Determine the (X, Y) coordinate at the center of the cell enclosing the given text.  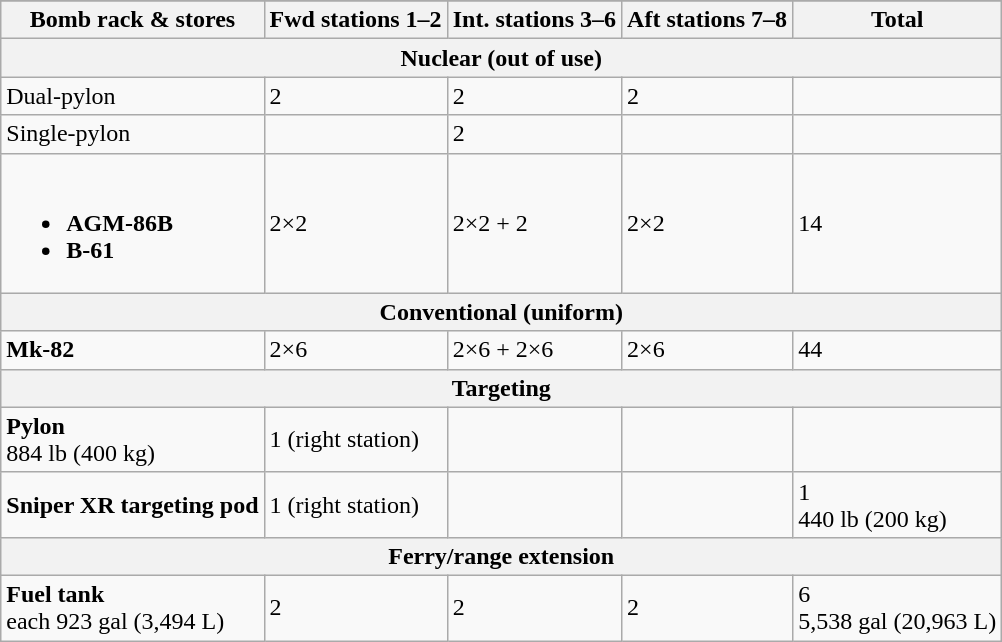
2×6 + 2×6 (534, 350)
14 (898, 223)
Single-pylon (132, 134)
2×2 + 2 (534, 223)
Mk-82 (132, 350)
Int. stations 3–6 (534, 20)
Aft stations 7–8 (708, 20)
Ferry/range extension (502, 556)
Targeting (502, 388)
44 (898, 350)
AGM-86BB-61 (132, 223)
Nuclear (out of use) (502, 58)
Dual-pylon (132, 96)
Conventional (uniform) (502, 312)
Pylon884 lb (400 kg) (132, 440)
Fuel tankeach 923 gal (3,494 L) (132, 608)
Fwd stations 1–2 (356, 20)
1440 lb (200 kg) (898, 504)
65,538 gal (20,963 L) (898, 608)
Bomb rack & stores (132, 20)
Total (898, 20)
Sniper XR targeting pod (132, 504)
